Provide the (x, y) coordinate of the cell's center where the given text is located.  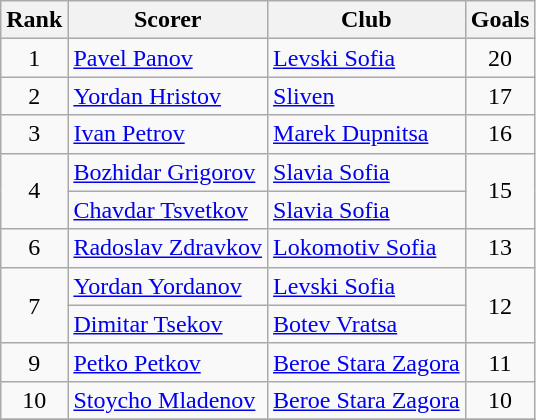
Club (367, 20)
Botev Vratsa (367, 324)
4 (34, 191)
1 (34, 58)
6 (34, 248)
7 (34, 305)
12 (500, 305)
20 (500, 58)
Scorer (168, 20)
3 (34, 134)
Chavdar Tsvetkov (168, 210)
Lokomotiv Sofia (367, 248)
Petko Petkov (168, 362)
Goals (500, 20)
15 (500, 191)
Stoycho Mladenov (168, 400)
Dimitar Tsekov (168, 324)
16 (500, 134)
Pavel Panov (168, 58)
Ivan Petrov (168, 134)
Marek Dupnitsa (367, 134)
11 (500, 362)
Bozhidar Grigorov (168, 172)
Rank (34, 20)
9 (34, 362)
2 (34, 96)
Sliven (367, 96)
Radoslav Zdravkov (168, 248)
Yordan Yordanov (168, 286)
17 (500, 96)
Yordan Hristov (168, 96)
13 (500, 248)
